Search for the cell housing the specified text and yield its [X, Y] center coordinate. 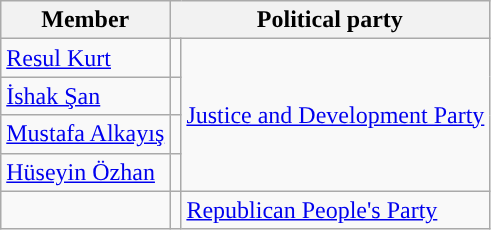
Justice and Development Party [336, 115]
Hüseyin Özhan [86, 172]
Mustafa Alkayış [86, 134]
Resul Kurt [86, 58]
İshak Şan [86, 96]
Political party [330, 20]
Republican People's Party [336, 210]
Member [86, 20]
